Identify which cell holds the provided text, then report its (X, Y) central coordinate. 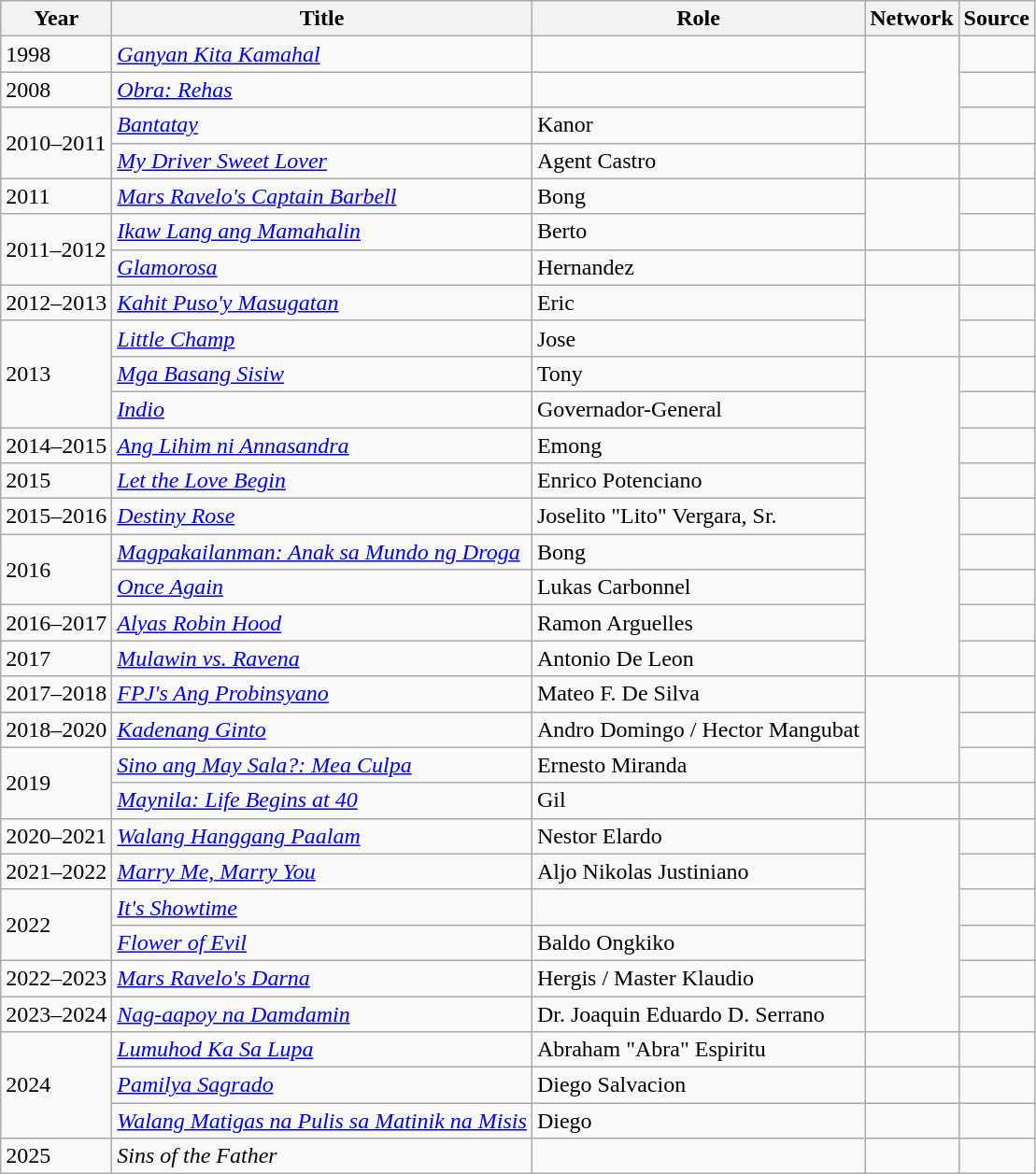
My Driver Sweet Lover (322, 161)
Antonio De Leon (698, 658)
2011–2012 (56, 249)
Diego (698, 1121)
Ganyan Kita Kamahal (322, 54)
Walang Hanggang Paalam (322, 836)
Little Champ (322, 338)
Agent Castro (698, 161)
2014–2015 (56, 446)
Flower of Evil (322, 942)
2016–2017 (56, 623)
Governador-General (698, 409)
2017 (56, 658)
Kanor (698, 125)
Joselito "Lito" Vergara, Sr. (698, 516)
Hergis / Master Klaudio (698, 978)
Ikaw Lang ang Mamahalin (322, 232)
Jose (698, 338)
2015–2016 (56, 516)
Role (698, 19)
Magpakailanman: Anak sa Mundo ng Droga (322, 552)
Glamorosa (322, 267)
Mars Ravelo's Captain Barbell (322, 196)
Source (996, 19)
Network (912, 19)
2013 (56, 374)
Mulawin vs. Ravena (322, 658)
Pamilya Sagrado (322, 1085)
Nestor Elardo (698, 836)
2024 (56, 1085)
Maynila: Life Begins at 40 (322, 800)
Kahit Puso'y Masugatan (322, 303)
Marry Me, Marry You (322, 871)
2023–2024 (56, 1013)
Ang Lihim ni Annasandra (322, 446)
Dr. Joaquin Eduardo D. Serrano (698, 1013)
Title (322, 19)
2021–2022 (56, 871)
2012–2013 (56, 303)
2010–2011 (56, 143)
Gil (698, 800)
Lukas Carbonnel (698, 587)
Baldo Ongkiko (698, 942)
2015 (56, 481)
Berto (698, 232)
Diego Salvacion (698, 1085)
Kadenang Ginto (322, 729)
Nag-aapoy na Damdamin (322, 1013)
2022 (56, 925)
Enrico Potenciano (698, 481)
Once Again (322, 587)
Andro Domingo / Hector Mangubat (698, 729)
Bantatay (322, 125)
Alyas Robin Hood (322, 623)
Abraham "Abra" Espiritu (698, 1050)
Ramon Arguelles (698, 623)
Hernandez (698, 267)
1998 (56, 54)
2008 (56, 90)
2025 (56, 1156)
Tony (698, 374)
FPJ's Ang Probinsyano (322, 694)
2018–2020 (56, 729)
Sins of the Father (322, 1156)
Sino ang May Sala?: Mea Culpa (322, 765)
Year (56, 19)
Mateo F. De Silva (698, 694)
Obra: Rehas (322, 90)
Destiny Rose (322, 516)
2020–2021 (56, 836)
2019 (56, 783)
Let the Love Begin (322, 481)
Emong (698, 446)
Mga Basang Sisiw (322, 374)
Eric (698, 303)
2022–2023 (56, 978)
2016 (56, 570)
2011 (56, 196)
It's Showtime (322, 907)
2017–2018 (56, 694)
Aljo Nikolas Justiniano (698, 871)
Walang Matigas na Pulis sa Matinik na Misis (322, 1121)
Indio (322, 409)
Ernesto Miranda (698, 765)
Mars Ravelo's Darna (322, 978)
Lumuhod Ka Sa Lupa (322, 1050)
